Capture the cell that displays the provided text and extract its (X, Y) central coordinate. 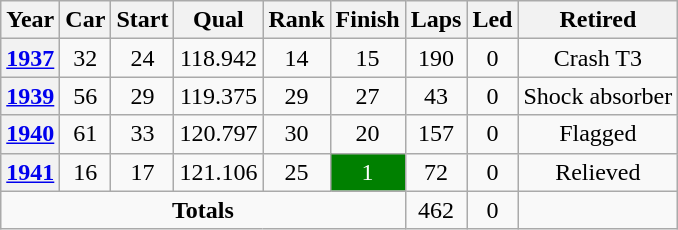
43 (436, 96)
462 (436, 210)
Laps (436, 20)
Relieved (598, 172)
16 (86, 172)
Crash T3 (598, 58)
56 (86, 96)
157 (436, 134)
27 (368, 96)
61 (86, 134)
118.942 (218, 58)
190 (436, 58)
24 (142, 58)
1939 (30, 96)
Led (492, 20)
14 (296, 58)
1 (368, 172)
20 (368, 134)
Car (86, 20)
Flagged (598, 134)
15 (368, 58)
120.797 (218, 134)
1940 (30, 134)
30 (296, 134)
Finish (368, 20)
33 (142, 134)
Retired (598, 20)
17 (142, 172)
Rank (296, 20)
1941 (30, 172)
1937 (30, 58)
Qual (218, 20)
72 (436, 172)
32 (86, 58)
25 (296, 172)
119.375 (218, 96)
121.106 (218, 172)
Totals (203, 210)
Year (30, 20)
Start (142, 20)
Shock absorber (598, 96)
